Provide the (x, y) coordinate of the cell's center where the given text is located.  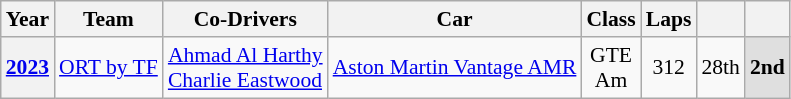
2nd (768, 68)
312 (669, 68)
Ahmad Al Harthy Charlie Eastwood (246, 68)
ORT by TF (108, 68)
Class (610, 19)
Year (28, 19)
Car (455, 19)
28th (720, 68)
2023 (28, 68)
Co-Drivers (246, 19)
GTEAm (610, 68)
Aston Martin Vantage AMR (455, 68)
Laps (669, 19)
Team (108, 19)
